Find where the given text appears and provide that cell's center as (x, y) coordinate. 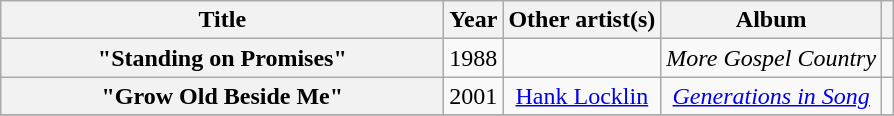
"Standing on Promises" (222, 58)
Other artist(s) (582, 20)
Generations in Song (772, 96)
2001 (474, 96)
"Grow Old Beside Me" (222, 96)
Year (474, 20)
Hank Locklin (582, 96)
1988 (474, 58)
Album (772, 20)
More Gospel Country (772, 58)
Title (222, 20)
